For the text-containing cell, return its midpoint in (X, Y) coordinate format. 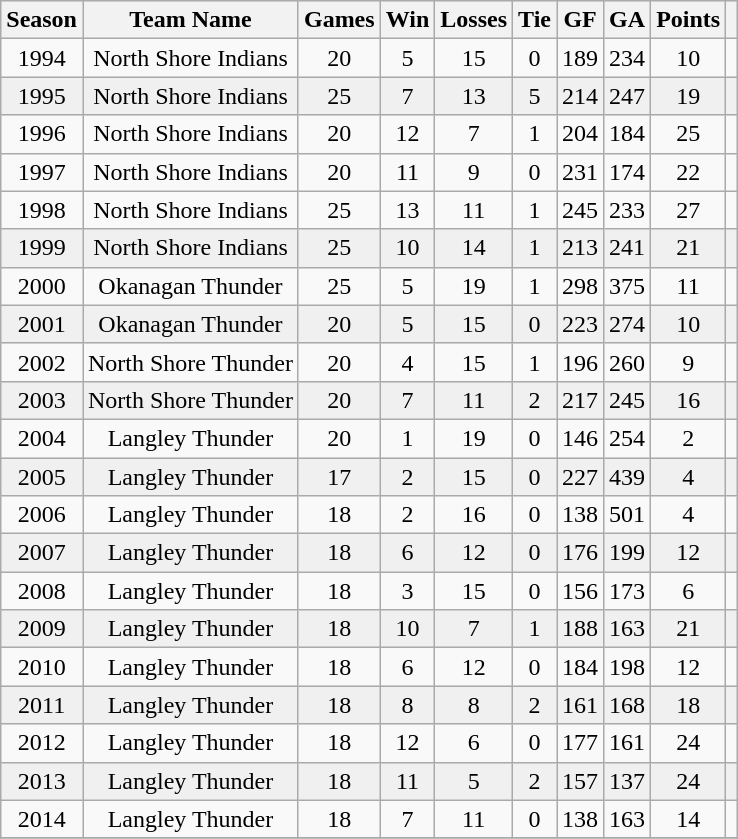
Games (339, 20)
196 (580, 362)
217 (580, 400)
2012 (42, 743)
501 (628, 515)
2005 (42, 477)
2001 (42, 324)
Losses (474, 20)
188 (580, 629)
214 (580, 96)
231 (580, 172)
2014 (42, 819)
27 (688, 210)
1996 (42, 134)
254 (628, 438)
198 (628, 667)
2008 (42, 591)
223 (580, 324)
2002 (42, 362)
1998 (42, 210)
176 (580, 553)
GA (628, 20)
1997 (42, 172)
Team Name (190, 20)
17 (339, 477)
234 (628, 58)
274 (628, 324)
375 (628, 286)
260 (628, 362)
247 (628, 96)
213 (580, 248)
146 (580, 438)
241 (628, 248)
Win (408, 20)
173 (628, 591)
Season (42, 20)
2006 (42, 515)
204 (580, 134)
157 (580, 781)
177 (580, 743)
2009 (42, 629)
3 (408, 591)
199 (628, 553)
2000 (42, 286)
137 (628, 781)
1994 (42, 58)
174 (628, 172)
2010 (42, 667)
233 (628, 210)
227 (580, 477)
2003 (42, 400)
1999 (42, 248)
1995 (42, 96)
156 (580, 591)
22 (688, 172)
439 (628, 477)
2013 (42, 781)
298 (580, 286)
Points (688, 20)
2007 (42, 553)
2011 (42, 705)
Tie (535, 20)
168 (628, 705)
189 (580, 58)
GF (580, 20)
2004 (42, 438)
